Capture the cell that displays the provided text and extract its [X, Y] central coordinate. 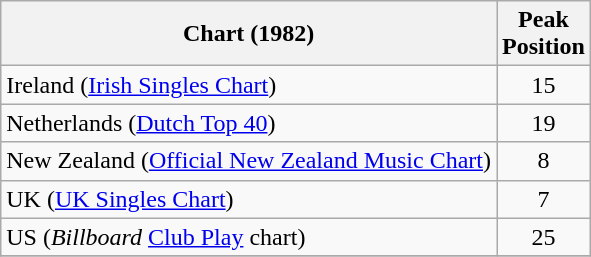
Peak Position [544, 34]
19 [544, 123]
New Zealand (Official New Zealand Music Chart) [249, 161]
7 [544, 199]
UK (UK Singles Chart) [249, 199]
15 [544, 85]
Netherlands (Dutch Top 40) [249, 123]
US (Billboard Club Play chart) [249, 237]
8 [544, 161]
Chart (1982) [249, 34]
Ireland (Irish Singles Chart) [249, 85]
25 [544, 237]
